Detect which cell encompasses the target text, then output its (X, Y) center coordinate. 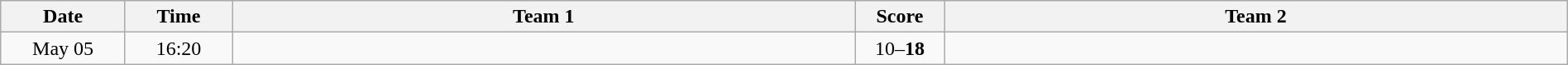
May 05 (63, 48)
Team 2 (1256, 17)
16:20 (179, 48)
10–18 (900, 48)
Time (179, 17)
Team 1 (544, 17)
Date (63, 17)
Score (900, 17)
